Pinpoint the cell where the given text exists, returning its [X, Y] midpoint coordinate. 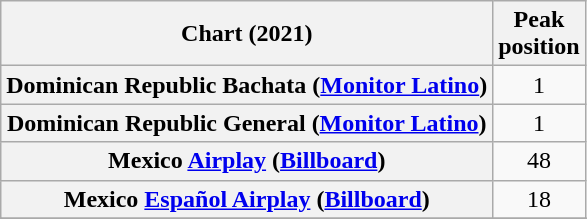
Mexico Airplay (Billboard) [247, 161]
Dominican Republic General (Monitor Latino) [247, 123]
Dominican Republic Bachata (Monitor Latino) [247, 85]
Peakposition [539, 34]
Chart (2021) [247, 34]
18 [539, 199]
Mexico Español Airplay (Billboard) [247, 199]
48 [539, 161]
